Extract the (x, y) coordinate from the center of the cell holding the provided text.  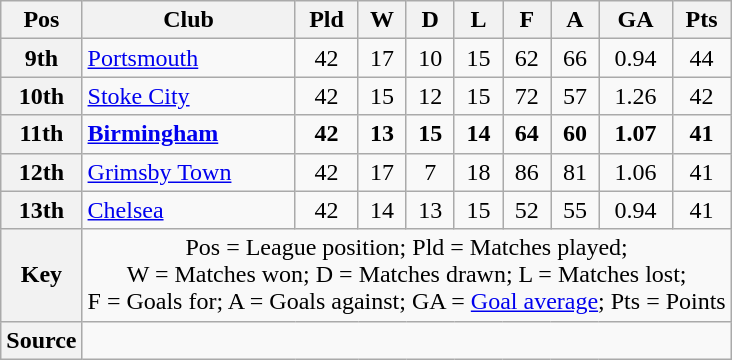
Portsmouth (188, 58)
Club (188, 20)
Stoke City (188, 96)
GA (636, 20)
86 (527, 172)
Source (42, 340)
L (478, 20)
F (527, 20)
W (382, 20)
Pos (42, 20)
60 (575, 134)
62 (527, 58)
57 (575, 96)
1.06 (636, 172)
66 (575, 58)
Key (42, 275)
12 (430, 96)
1.26 (636, 96)
55 (575, 210)
A (575, 20)
18 (478, 172)
D (430, 20)
Birmingham (188, 134)
Grimsby Town (188, 172)
52 (527, 210)
10 (430, 58)
13th (42, 210)
81 (575, 172)
Pld (326, 20)
Chelsea (188, 210)
7 (430, 172)
12th (42, 172)
72 (527, 96)
Pts (702, 20)
44 (702, 58)
11th (42, 134)
1.07 (636, 134)
10th (42, 96)
9th (42, 58)
64 (527, 134)
